Return the (x, y) coordinate for the center point of the cell that contains the specified text.  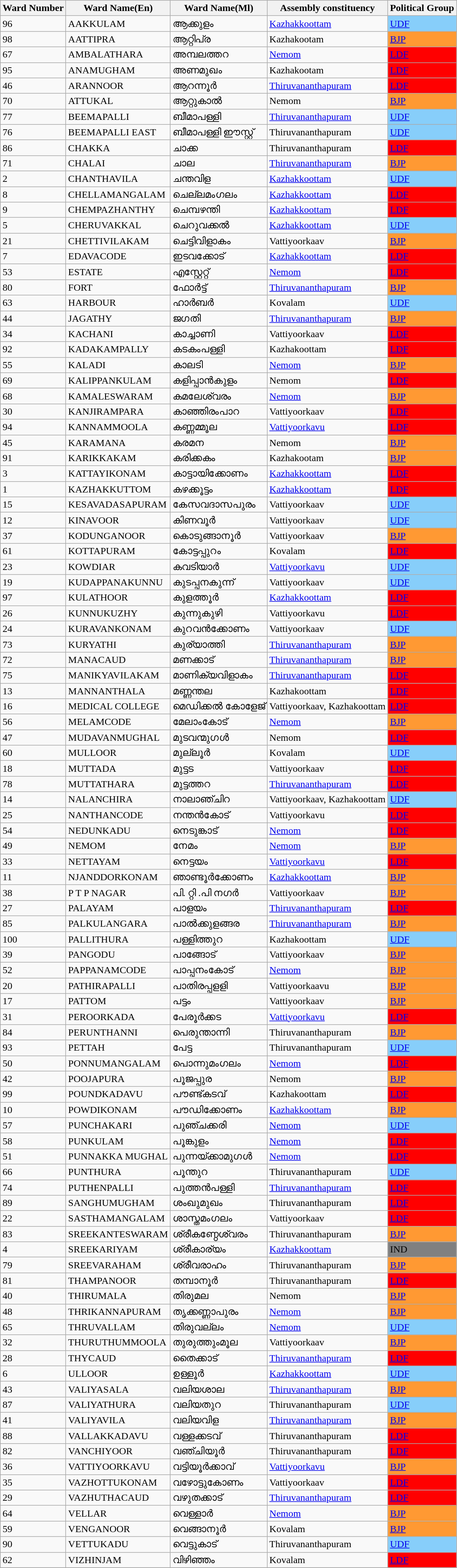
തിരുവല്ലം (219, 1327)
മുട്ടട (219, 769)
MANACAUD (118, 660)
പൂങ്കുളം (219, 1141)
കിണവൂര്‍ (219, 520)
കമലേശ്വരം (219, 396)
കേസവദാസപുരം (219, 505)
BEEMAPALLI (118, 117)
11 (33, 877)
87 (33, 1405)
കരിക്കകം (219, 458)
PANGODU (118, 955)
KANNAMMOOLA (118, 427)
33 (33, 861)
10 (33, 1110)
വിഴിഞ്ഞം (219, 1560)
KESAVADASAPURAM (118, 505)
തുരുത്തുംമൂല (219, 1343)
43 (33, 1389)
എസ്റ്റേറ്റ്‌ (219, 272)
പള്ളിത്തുറ (219, 939)
ചെമ്പഴന്തി (219, 210)
NANTHANCODE (118, 815)
ഹാര്‍ബര്‍ (219, 303)
Ward Name(Ml) (219, 8)
THIRUMALA (118, 1296)
KAZHAKKUTTOM (118, 489)
PUNNAKKA MUGHAL (118, 1156)
85 (33, 923)
70 (33, 101)
61 (33, 551)
49 (33, 846)
കവടിയാര്‍ (219, 567)
പുന്നയ്ക്കാമുഗള്‍ (219, 1156)
13 (33, 691)
64 (33, 1513)
94 (33, 427)
12 (33, 520)
PALAYAM (118, 908)
PERUNTHANNI (118, 1032)
14 (33, 799)
CHETTIVILAKAM (118, 241)
തിരുമല (219, 1296)
പേട്ട (219, 1048)
52 (33, 970)
71 (33, 163)
73 (33, 644)
KATTAYIKONAM (118, 474)
തൈക്കാട് (219, 1358)
62 (33, 1560)
7 (33, 256)
55 (33, 365)
AAKKULAM (118, 24)
പട്ടം (219, 1001)
പൗണ്ട്കടവ് (219, 1094)
പാല്‍ക്കുളങ്ങര (219, 923)
VIZHINJAM (118, 1560)
നന്തന്‍കോട് (219, 815)
POOJAPURA (118, 1079)
ചാല (219, 163)
VALIYATHURA (118, 1405)
കുന്നുകുഴി (219, 613)
MANIKYAVILAKAM (118, 675)
98 (33, 39)
പുത്തന്‍പള്ളി (219, 1188)
4 (33, 1250)
പേരൂര്‍ക്കട (219, 1017)
വള്ളക്കടവ് (219, 1435)
പൗഡിക്കോണം (219, 1110)
കുര്യാത്തി (219, 644)
88 (33, 1435)
84 (33, 1032)
80 (33, 287)
53 (33, 272)
KUDAPPANAKUNNU (118, 582)
22 (33, 1219)
KANJIRAMPARA (118, 411)
ചന്തവിള (219, 179)
P T P NAGAR (118, 892)
PATHIRAPALLI (118, 986)
കുളത്തൂര്‍ (219, 598)
അണമുഖം (219, 70)
VETTUKADU (118, 1544)
HARBOUR (118, 303)
ARANNOOR (118, 86)
കോട്ടപ്പുറം (219, 551)
ബീമാപള്ളി (219, 117)
CHAKKA (118, 148)
മണ്ണന്തല (219, 691)
91 (33, 458)
THURUTHUMMOOLA (118, 1343)
കണ്ണമ്മൂല (219, 427)
79 (33, 1265)
വലിയതുറ (219, 1405)
2 (33, 179)
Political Group (422, 8)
PAPPANAMCODE (118, 970)
പൂജപ്പുര (219, 1079)
മെഡിക്കല്‍ കോളേജ് (219, 707)
SREEKARIYAM (118, 1250)
വലിയവിള (219, 1420)
VANCHIYOOR (118, 1451)
ഫോര്‍ട്ട് (219, 287)
KOTTAPURAM (118, 551)
ഉള്ളൂര്‍ (219, 1374)
വഴുതക്കാട് (219, 1498)
നാലാഞ്ചിറ (219, 799)
ആക്കുളം (219, 24)
31 (33, 1017)
29 (33, 1498)
66 (33, 1172)
PUNTHURA (118, 1172)
VALLAKKADAVU (118, 1435)
58 (33, 1141)
CHALAI (118, 163)
82 (33, 1451)
വഴോട്ടുകോണം (219, 1482)
MANNANTHALA (118, 691)
മുട്ടത്തറ (219, 784)
THYCAUD (118, 1358)
നെട്ടയം (219, 861)
96 (33, 24)
SREEVARAHAM (118, 1265)
കാലടി (219, 365)
പെരുന്താന്നി (219, 1032)
PEROORKADA (118, 1017)
KALIPPANKULAM (118, 380)
THRIKANNAPURAM (118, 1312)
24 (33, 629)
42 (33, 1079)
VATTIYOORKAVU (118, 1467)
6 (33, 1374)
40 (33, 1296)
തമ്പാനൂര്‍ (219, 1281)
ആറ്റുകാല്‍ (219, 101)
69 (33, 380)
Vattiyoorkaavu (327, 986)
FORT (118, 287)
35 (33, 1482)
പുഞ്ചക്കരി (219, 1125)
92 (33, 349)
VENGANOOR (118, 1529)
കളിപ്പാന്‍കുളം (219, 380)
മുല്ലൂര്‍ (219, 753)
വെങ്ങാനൂര്‍ (219, 1529)
VAZHOTTUKONAM (118, 1482)
MEDICAL COLLEGE (118, 707)
ആറ്റിപ്ര (219, 39)
നെടുങ്കാട് (219, 830)
Ward Number (33, 8)
3 (33, 474)
KALADI (118, 365)
21 (33, 241)
നേമം (219, 846)
KARAMANA (118, 442)
ANAMUGHAM (118, 70)
50 (33, 1063)
23 (33, 567)
48 (33, 1312)
72 (33, 660)
39 (33, 955)
വട്ടിയൂര്‍ക്കാവ് (219, 1467)
95 (33, 70)
5 (33, 225)
27 (33, 908)
ശാസ്തമംഗലം (219, 1219)
CHELLAMANGALAM (118, 194)
ഞാണ്ടൂര്‍ക്കോണം (219, 877)
100 (33, 939)
NEMOM (118, 846)
കുടപ്പനകുന്ന് (219, 582)
63 (33, 303)
AATTIPRA (118, 39)
ജഗതി (219, 318)
ചെല്ലമംഗലം (219, 194)
വലിയശാല (219, 1389)
PONNUMANGALAM (118, 1063)
POWDIKONAM (118, 1110)
കഴക്കൂട്ടം (219, 489)
25 (33, 815)
47 (33, 738)
41 (33, 1420)
34 (33, 334)
THAMPANOOR (118, 1281)
86 (33, 148)
1 (33, 489)
75 (33, 675)
VELLAR (118, 1513)
KUNNUKUZHY (118, 613)
പാതിരപ്പളളി (219, 986)
BEEMAPALLI EAST (118, 132)
KULATHOOR (118, 598)
POUNDKADAVU (118, 1094)
മേലാംകോട് (219, 722)
20 (33, 986)
VALIYAVILA (118, 1420)
EDAVACODE (118, 256)
51 (33, 1156)
NJANDDORKONAM (118, 877)
ചാക്ക (219, 148)
PUNCHAKARI (118, 1125)
32 (33, 1343)
60 (33, 753)
KINAVOOR (118, 520)
56 (33, 722)
NEDUNKADU (118, 830)
81 (33, 1281)
കരമന (219, 442)
KAMALESWARAM (118, 396)
അമ്പലത്തറ (219, 55)
പാപ്പനംകോട് (219, 970)
ATTUKAL (118, 101)
കാച്ചാണി (219, 334)
99 (33, 1094)
19 (33, 582)
45 (33, 442)
38 (33, 892)
PALKULANGARA (118, 923)
കാഞ്ഞിരംപാറ (219, 411)
MUTTATHARA (118, 784)
78 (33, 784)
VALIYASALA (118, 1389)
83 (33, 1234)
77 (33, 117)
97 (33, 598)
KACHANI (118, 334)
SANGHUMUGHAM (118, 1203)
MUDAVANMUGHAL (118, 738)
KADAKAMPALLY (118, 349)
ഇടവക്കോട് (219, 256)
59 (33, 1529)
ശ്രീകാര്യം (219, 1250)
KURYATHI (118, 644)
പാളയം (219, 908)
CHERUVAKKAL (118, 225)
16 (33, 707)
ആറന്നൂര്‍ (219, 86)
KODUNGANOOR (118, 536)
76 (33, 132)
MUTTADA (118, 769)
65 (33, 1327)
ചെറുവക്കല്‍ (219, 225)
കടകംപള്ളി (219, 349)
54 (33, 830)
57 (33, 1125)
VAZHUTHACAUD (118, 1498)
Ward Name(En) (118, 8)
ശംഖുമുഖം (219, 1203)
NALANCHIRA (118, 799)
ബീമാപള്ളി ഈസ്റ്റ്‌ (219, 132)
44 (33, 318)
മാണിക്യവിളാകം (219, 675)
പൊന്നുമംഗലം (219, 1063)
NETTAYAM (118, 861)
CHEMPAZHANTHY (118, 210)
9 (33, 210)
93 (33, 1048)
ചെട്ടിവിളാകം (219, 241)
പി. റ്റി .പി നഗര്‍ (219, 892)
KARIKKAKAM (118, 458)
വഞ്ചിയൂര്‍ (219, 1451)
PUNKULAM (118, 1141)
Assembly constituency (327, 8)
THRUVALLAM (118, 1327)
IND (422, 1250)
പൂന്തുറ (219, 1172)
PATTOM (118, 1001)
വെട്ടുകാട് (219, 1544)
PALLITHURA (118, 939)
ശ്രീവരാഹം (219, 1265)
26 (33, 613)
37 (33, 536)
67 (33, 55)
MELAMCODE (118, 722)
മണക്കാട് (219, 660)
28 (33, 1358)
PUTHENPALLI (118, 1188)
15 (33, 505)
8 (33, 194)
68 (33, 396)
46 (33, 86)
ESTATE (118, 272)
74 (33, 1188)
കാട്ടായിക്കോണം (219, 474)
പാങ്ങോട് (219, 955)
വെള്ളാര്‍ (219, 1513)
90 (33, 1544)
SASTHAMANGALAM (118, 1219)
ULLOOR (118, 1374)
കുറവന്‍ക്കോണം (219, 629)
KURAVANKONAM (118, 629)
PETTAH (118, 1048)
CHANTHAVILA (118, 179)
മുടവന്മുഗള്‍ (219, 738)
MULLOOR (118, 753)
18 (33, 769)
കൊടുങ്ങാനൂര്‍ (219, 536)
30 (33, 411)
17 (33, 1001)
KOWDIAR (118, 567)
89 (33, 1203)
ശ്രീകണ്ഠേശ്വരം (219, 1234)
36 (33, 1467)
തൃക്കണ്ണാപുരം (219, 1312)
SREEKANTESWARAM (118, 1234)
AMBALATHARA (118, 55)
JAGATHY (118, 318)
